Extract the (x, y) coordinate from the center of the cell holding the provided text.  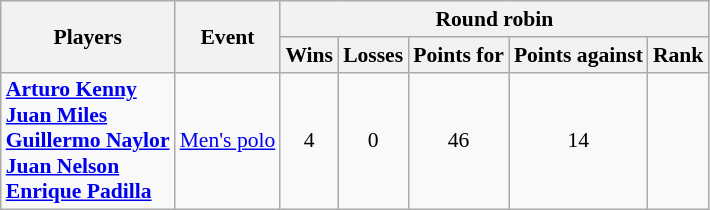
Wins (309, 55)
Losses (373, 55)
Men's polo (228, 141)
Players (88, 36)
Arturo Kenny Juan Miles Guillermo Naylor Juan Nelson Enrique Padilla (88, 141)
Points for (458, 55)
Rank (678, 55)
46 (458, 141)
Points against (578, 55)
14 (578, 141)
0 (373, 141)
Round robin (494, 19)
4 (309, 141)
Event (228, 36)
